Scan for the cell matching the given text and deliver its (x, y) coordinate at center. 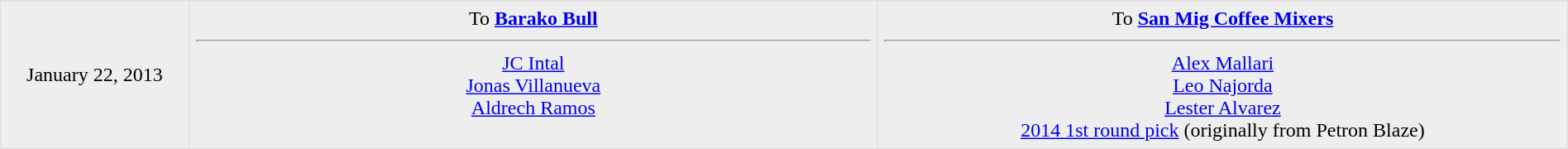
To Barako BullJC IntalJonas VillanuevaAldrech Ramos (533, 74)
To San Mig Coffee MixersAlex MallariLeo NajordaLester Alvarez2014 1st round pick (originally from Petron Blaze) (1223, 74)
January 22, 2013 (94, 74)
